Find where the given text appears and provide that cell's center as (X, Y) coordinate. 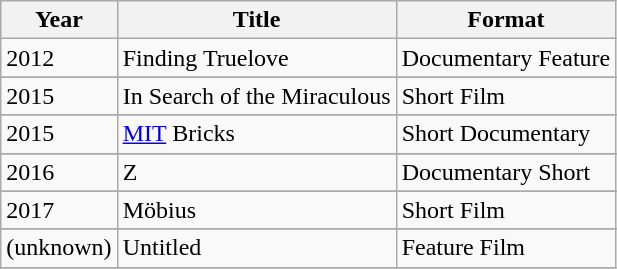
Format (506, 20)
Finding Truelove (256, 58)
Year (59, 20)
Short Documentary (506, 134)
Documentary Short (506, 172)
(unknown) (59, 248)
2017 (59, 210)
In Search of the Miraculous (256, 96)
2016 (59, 172)
MIT Bricks (256, 134)
Documentary Feature (506, 58)
Feature Film (506, 248)
2012 (59, 58)
Title (256, 20)
Untitled (256, 248)
Z (256, 172)
Möbius (256, 210)
